For the text-containing cell, return its midpoint in [X, Y] coordinate format. 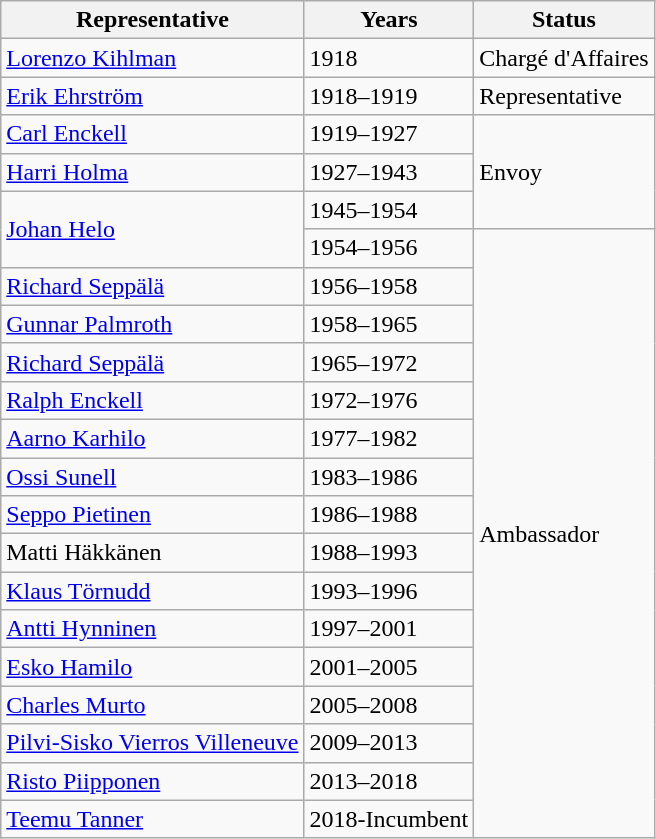
1977–1982 [389, 438]
Charles Murto [152, 705]
1983–1986 [389, 477]
1919–1927 [389, 134]
2001–2005 [389, 667]
2005–2008 [389, 705]
1918 [389, 58]
Carl Enckell [152, 134]
Envoy [564, 172]
Ossi Sunell [152, 477]
1972–1976 [389, 400]
Seppo Pietinen [152, 515]
Ambassador [564, 534]
2013–2018 [389, 781]
Ralph Enckell [152, 400]
1965–1972 [389, 362]
Status [564, 20]
1988–1993 [389, 553]
1927–1943 [389, 172]
Aarno Karhilo [152, 438]
Erik Ehrström [152, 96]
Chargé d'Affaires [564, 58]
1958–1965 [389, 324]
1997–2001 [389, 629]
2018-Incumbent [389, 819]
Esko Hamilo [152, 667]
1945–1954 [389, 210]
1918–1919 [389, 96]
1954–1956 [389, 248]
Pilvi-Sisko Vierros Villeneuve [152, 743]
Risto Piipponen [152, 781]
Harri Holma [152, 172]
1986–1988 [389, 515]
2009–2013 [389, 743]
Antti Hynninen [152, 629]
Teemu Tanner [152, 819]
Matti Häkkänen [152, 553]
Gunnar Palmroth [152, 324]
1993–1996 [389, 591]
Klaus Törnudd [152, 591]
Years [389, 20]
1956–1958 [389, 286]
Lorenzo Kihlman [152, 58]
Johan Helo [152, 229]
